Output the (X, Y) coordinate of the center of the cell containing the given text.  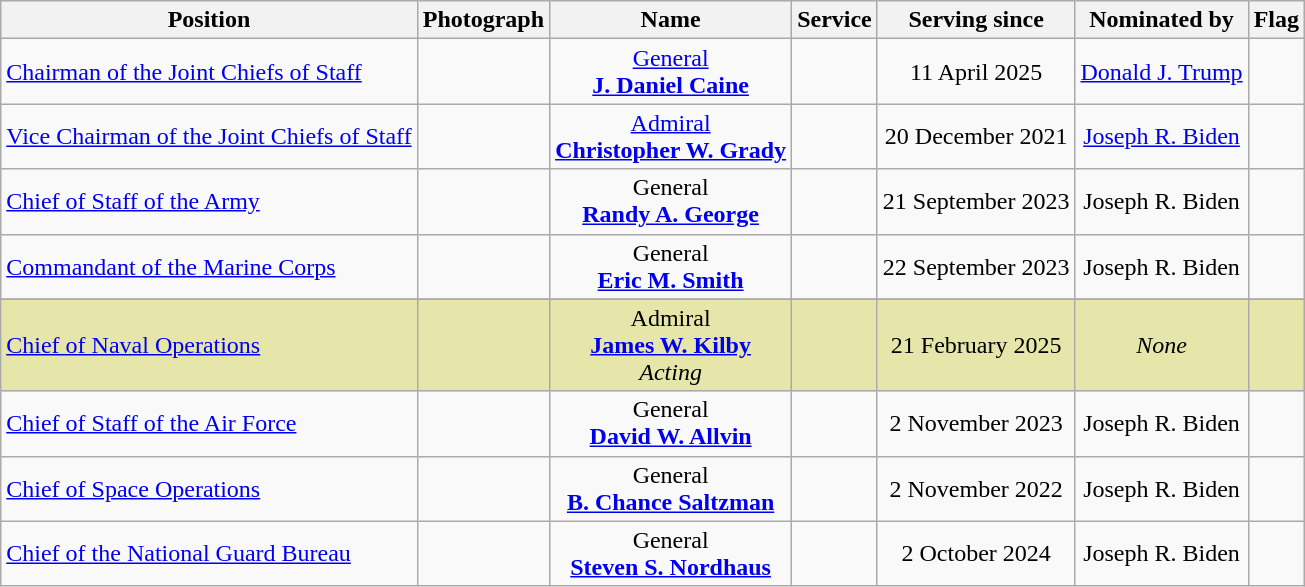
None (1162, 345)
GeneralB. Chance Saltzman (671, 488)
Vice Chairman of the Joint Chiefs of Staff (209, 136)
Chief of Space Operations (209, 488)
Name (671, 20)
AdmiralChristopher W. Grady (671, 136)
20 December 2021 (976, 136)
11 April 2025 (976, 72)
21 February 2025 (976, 345)
21 September 2023 (976, 202)
2 November 2023 (976, 424)
Serving since (976, 20)
Chairman of the Joint Chiefs of Staff (209, 72)
Chief of Naval Operations (209, 345)
22 September 2023 (976, 266)
GeneralJ. Daniel Caine (671, 72)
Nominated by (1162, 20)
2 October 2024 (976, 554)
Donald J. Trump (1162, 72)
Position (209, 20)
GeneralRandy A. George (671, 202)
Chief of the National Guard Bureau (209, 554)
Chief of Staff of the Air Force (209, 424)
Commandant of the Marine Corps (209, 266)
GeneralSteven S. Nordhaus (671, 554)
GeneralDavid W. Allvin (671, 424)
Photograph (483, 20)
2 November 2022 (976, 488)
AdmiralJames W. KilbyActing (671, 345)
Chief of Staff of the Army (209, 202)
Service (835, 20)
GeneralEric M. Smith (671, 266)
Flag (1276, 20)
